Capture the cell that displays the provided text and extract its (x, y) central coordinate. 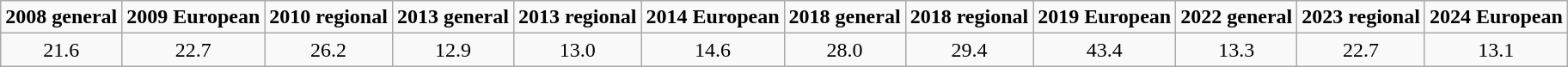
2013 regional (578, 17)
28.0 (844, 50)
2019 European (1105, 17)
2009 European (193, 17)
43.4 (1105, 50)
2024 European (1496, 17)
2010 regional (328, 17)
26.2 (328, 50)
2022 general (1236, 17)
21.6 (62, 50)
12.9 (452, 50)
2014 European (713, 17)
2018 regional (970, 17)
13.1 (1496, 50)
2018 general (844, 17)
14.6 (713, 50)
2013 general (452, 17)
2008 general (62, 17)
2023 regional (1362, 17)
29.4 (970, 50)
13.0 (578, 50)
13.3 (1236, 50)
